Pinpoint the cell where the given text exists, returning its [x, y] midpoint coordinate. 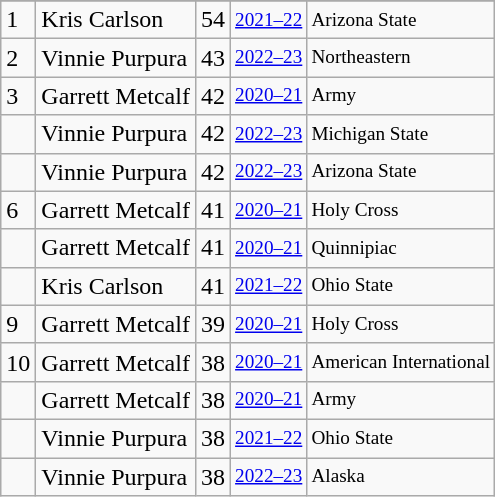
39 [212, 324]
3 [18, 96]
Northeastern [401, 58]
9 [18, 324]
American International [401, 362]
Quinnipiac [401, 248]
6 [18, 210]
1 [18, 20]
Alaska [401, 477]
Michigan State [401, 134]
43 [212, 58]
10 [18, 362]
2 [18, 58]
54 [212, 20]
